Provide the (x, y) coordinate of the cell's center where the given text is located.  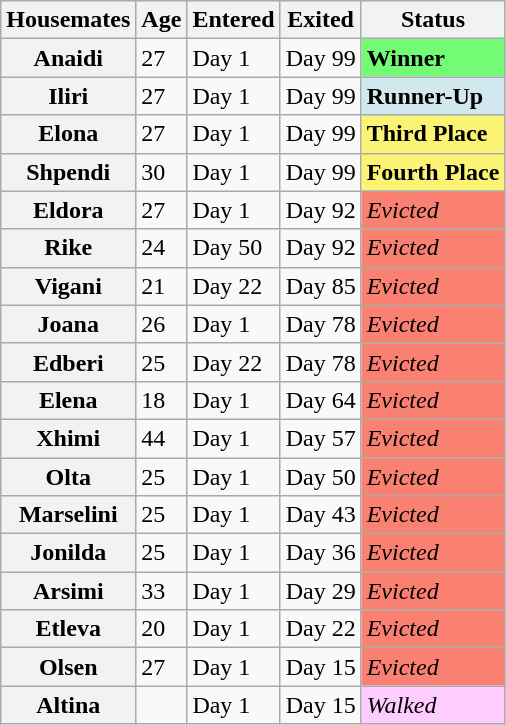
Day 43 (320, 515)
44 (162, 438)
Jonilda (68, 553)
Entered (234, 20)
Iliri (68, 96)
Day 57 (320, 438)
Day 85 (320, 286)
Xhimi (68, 438)
Day 36 (320, 553)
Marselini (68, 515)
Walked (433, 705)
Olsen (68, 667)
26 (162, 324)
Anaidi (68, 58)
Etleva (68, 629)
Day 29 (320, 591)
Exited (320, 20)
Elena (68, 400)
Edberi (68, 362)
Joana (68, 324)
Altina (68, 705)
Age (162, 20)
Eldora (68, 210)
Third Place (433, 134)
Arsimi (68, 591)
Day 64 (320, 400)
Status (433, 20)
Vigani (68, 286)
20 (162, 629)
Rike (68, 248)
Winner (433, 58)
Housemates (68, 20)
Shpendi (68, 172)
30 (162, 172)
Olta (68, 477)
Fourth Place (433, 172)
33 (162, 591)
Runner-Up (433, 96)
24 (162, 248)
18 (162, 400)
Elona (68, 134)
21 (162, 286)
